Output the (x, y) coordinate of the center of the cell containing the given text.  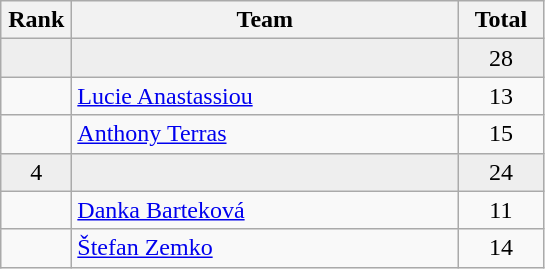
Rank (36, 20)
14 (501, 248)
Lucie Anastassiou (265, 96)
Total (501, 20)
15 (501, 134)
Team (265, 20)
Anthony Terras (265, 134)
24 (501, 172)
Danka Barteková (265, 210)
11 (501, 210)
28 (501, 58)
4 (36, 172)
Štefan Zemko (265, 248)
13 (501, 96)
